Output the [X, Y] coordinate of the center of the cell containing the given text.  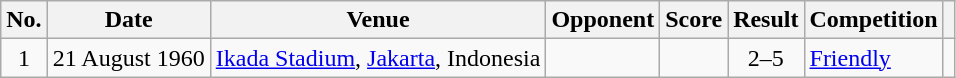
21 August 1960 [128, 58]
Venue [378, 20]
2–5 [766, 58]
Date [128, 20]
No. [24, 20]
Score [694, 20]
Ikada Stadium, Jakarta, Indonesia [378, 58]
Friendly [874, 58]
Result [766, 20]
Competition [874, 20]
1 [24, 58]
Opponent [603, 20]
